Return [x, y] of the center of cell containing provided text 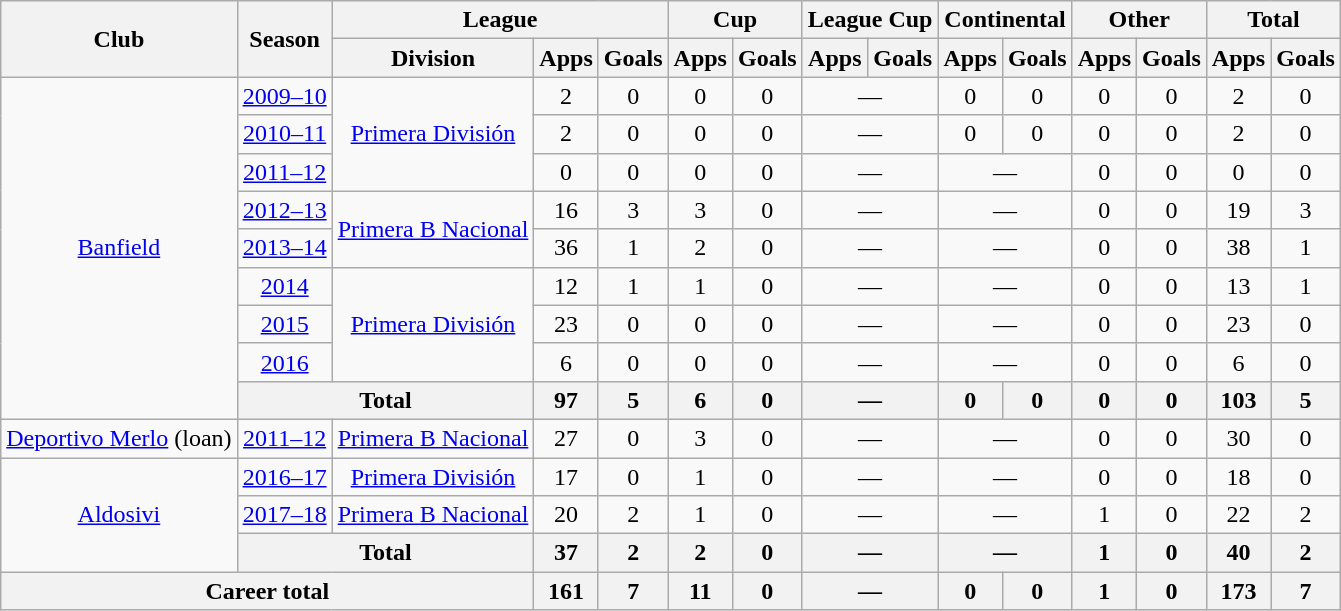
17 [566, 477]
Continental [1005, 20]
173 [1238, 591]
2016 [284, 362]
16 [566, 210]
2010–11 [284, 134]
12 [566, 286]
11 [700, 591]
Deportivo Merlo (loan) [119, 438]
2013–14 [284, 248]
2009–10 [284, 96]
36 [566, 248]
18 [1238, 477]
Season [284, 39]
97 [566, 400]
2017–18 [284, 515]
Cup [735, 20]
38 [1238, 248]
2012–13 [284, 210]
League Cup [870, 20]
22 [1238, 515]
30 [1238, 438]
Aldosivi [119, 515]
2014 [284, 286]
2015 [284, 324]
Club [119, 39]
13 [1238, 286]
27 [566, 438]
161 [566, 591]
Division [433, 58]
37 [566, 553]
40 [1238, 553]
20 [566, 515]
103 [1238, 400]
Banfield [119, 248]
League [500, 20]
Career total [268, 591]
19 [1238, 210]
Other [1139, 20]
2016–17 [284, 477]
